Locate the cell with the specified text and output its [x, y] center coordinate. 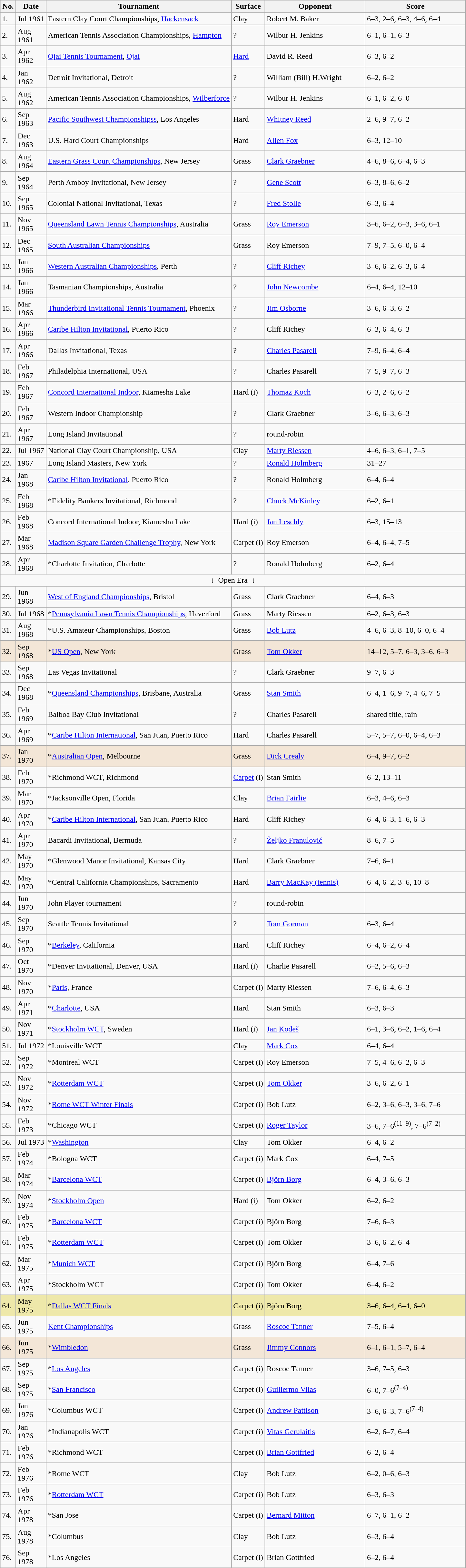
Robert M. Baker [315, 19]
Jul 1973 [31, 1142]
14. [8, 287]
6–2, 13–11 [415, 777]
13. [8, 266]
Jul 1961 [31, 19]
6–7, 6–1, 6–2 [415, 1515]
Date [31, 6]
Jimmy Connors [315, 1347]
6–2, 6–1 [415, 501]
3–6, 7–6(11–9), 7–6(7–2) [415, 1125]
76. [8, 1558]
*Louisville WCT [139, 1046]
Sep 1972 [31, 1062]
6–3, 2–6, 6–3, 4–6, 6–4 [415, 19]
22. [8, 451]
57. [8, 1158]
60. [8, 1221]
44. [8, 903]
*Paris, France [139, 987]
6–4, 6–4, 12–10 [415, 287]
6–3, 2–6, 6–2 [415, 392]
*Charlotte Invitation, Charlotte [139, 563]
Allen Fox [315, 140]
Jan 1962 [31, 77]
Dallas Invitational, Texas [139, 350]
Jan 1970 [31, 756]
61. [8, 1243]
Tournament [139, 6]
12. [8, 245]
shared title, rain [415, 714]
3–6, 6–2, 6–1 [415, 1083]
Aug 1961 [31, 35]
29. [8, 597]
1. [8, 19]
6–2, 6–3, 6–3 [415, 614]
4. [8, 77]
72. [8, 1473]
*Montreal WCT [139, 1062]
3–6, 6–2, 6–3, 3–6, 6–1 [415, 224]
Las Vegas Invitational [139, 672]
6–3, 4–6, 6–3 [415, 798]
Sep 1965 [31, 203]
Thunderbird Invitational Tennis Tournament, Phoenix [139, 308]
Željko Franulović [315, 840]
7–5, 9–7, 6–3 [415, 371]
*Richmond WCT [139, 1452]
62. [8, 1263]
69. [8, 1411]
30. [8, 614]
7–5, 4–6, 6–2, 6–3 [415, 1062]
16. [8, 329]
Tom Gorman [315, 924]
47. [8, 966]
*San Francisco [139, 1389]
Chuck McKinley [315, 501]
3–6, 6–2, 6–4 [415, 1243]
8. [8, 161]
Charlie Pasarell [315, 966]
25. [8, 501]
Jul 1972 [31, 1046]
Western Australian Championships, Perth [139, 266]
Nov 1974 [31, 1200]
Andrew Pattison [315, 1411]
*US Open, New York [139, 651]
66. [8, 1347]
*Australian Open, Melbourne [139, 756]
Sep 1978 [31, 1558]
46. [8, 945]
Colonial National Invitational, Texas [139, 203]
*Queensland Championships, Brisbane, Australia [139, 693]
Eastern Clay Court Championships, Hackensack [139, 19]
6–2, 6–7, 6–4 [415, 1431]
John Newcombe [315, 287]
6–2, 5–6, 6–3 [415, 966]
6–3, 12–10 [415, 140]
*San Jose [139, 1515]
7. [8, 140]
3–6, 7–5, 6–3 [415, 1369]
8–6, 7–5 [415, 840]
70. [8, 1431]
7–9, 7–5, 6–0, 6–4 [415, 245]
6–4, 7–6 [415, 1263]
65. [8, 1327]
6–4, 7–5 [415, 1158]
63. [8, 1285]
45. [8, 924]
*Dallas WCT Finals [139, 1305]
West of England Championships, Bristol [139, 597]
26. [8, 521]
54. [8, 1104]
David R. Reed [315, 56]
Feb 1973 [31, 1125]
National Clay Court Championship, USA [139, 451]
Roger Taylor [315, 1125]
6–4, 6–3, 1–6, 6–3 [415, 819]
2–6, 9–7, 6–2 [415, 119]
Vitas Gerulaitis [315, 1431]
Long Island Invitational [139, 434]
6–4, 9–7, 6–2 [415, 756]
52. [8, 1062]
*Denver Invitational, Denver, USA [139, 966]
Feb 1974 [31, 1158]
Mar 1970 [31, 798]
6–4, 6–2, 6–4 [415, 945]
11. [8, 224]
6–4, 6–3 [415, 597]
55. [8, 1125]
6–0, 7–6(7–4) [415, 1389]
35. [8, 714]
23. [8, 463]
20. [8, 413]
Sep 1964 [31, 182]
Mar 1975 [31, 1263]
Score [415, 6]
7–5, 6–4 [415, 1327]
Feb 1969 [31, 714]
Nov 1965 [31, 224]
6–4, 6–4, 7–5 [415, 543]
*Glenwood Manor Invitational, Kansas City [139, 861]
6–3, 6–2 [415, 56]
5. [8, 98]
14–12, 5–7, 6–3, 3–6, 6–3 [415, 651]
Apr 1962 [31, 56]
Ojai Tennis Tournament, Ojai [139, 56]
58. [8, 1180]
*Stockholm Open [139, 1200]
4–6, 6–3, 6–1, 7–5 [415, 451]
27. [8, 543]
Jun 1970 [31, 903]
Guillermo Vilas [315, 1389]
Tasmanian Championships, Australia [139, 287]
71. [8, 1452]
50. [8, 1029]
6–2, 3–6, 6–3, 3–6, 7–6 [415, 1104]
Philadelphia International, USA [139, 371]
*Rome WCT [139, 1473]
49. [8, 1008]
Kent Championships [139, 1327]
Apr 1969 [31, 735]
56. [8, 1142]
Jan Kodeš [315, 1029]
Jim Osborne [315, 308]
24. [8, 479]
6–2, 0–6, 6–3 [415, 1473]
*Rome WCT Winter Finals [139, 1104]
Dec 1963 [31, 140]
Jan Leschly [315, 521]
74. [8, 1515]
Dec 1968 [31, 693]
17. [8, 350]
*Bologna WCT [139, 1158]
Western Indoor Championship [139, 413]
68. [8, 1389]
Jun 1968 [31, 597]
American Tennis Association Championships, Wilberforce [139, 98]
Aug 1964 [31, 161]
Apr 1967 [31, 434]
*Jacksonville Open, Florida [139, 798]
Pacific Southwest Championshipss, Los Angeles [139, 119]
Fred Stolle [315, 203]
6–1, 3–6, 6–2, 1–6, 6–4 [415, 1029]
Bernard Mitton [315, 1515]
*Chicago WCT [139, 1125]
Detroit Invitational, Detroit [139, 77]
Seattle Tennis Invitational [139, 924]
Jul 1967 [31, 451]
10. [8, 203]
Nov 1971 [31, 1029]
18. [8, 371]
6–4, 6–2, 3–6, 10–8 [415, 882]
May 1975 [31, 1305]
15. [8, 308]
41. [8, 840]
*Berkeley, California [139, 945]
6–3, 8–6, 6–2 [415, 182]
South Australian Championships [139, 245]
Bacardi Invitational, Bermuda [139, 840]
51. [8, 1046]
*Columbus WCT [139, 1411]
6–1, 6–1, 6–3 [415, 35]
1967 [31, 463]
38. [8, 777]
39. [8, 798]
59. [8, 1200]
3–6, 6–3, 6–2 [415, 308]
Whitney Reed [315, 119]
40. [8, 819]
Jan 1968 [31, 479]
Apr 1975 [31, 1285]
*Washington [139, 1142]
Thomaz Koch [315, 392]
3–6, 6–4, 6–4, 6–0 [415, 1305]
5–7, 5–7, 6–0, 6–4, 6–3 [415, 735]
Surface [248, 6]
28. [8, 563]
67. [8, 1369]
6–1, 6–2, 6–0 [415, 98]
4–6, 6–3, 8–10, 6–0, 6–4 [415, 630]
31. [8, 630]
Mar 1974 [31, 1180]
34. [8, 693]
Nov 1970 [31, 987]
Mar 1968 [31, 543]
4–6, 8–6, 6–4, 6–3 [415, 161]
Long Island Masters, New York [139, 463]
37. [8, 756]
*Indianapolis WCT [139, 1431]
Opponent [315, 6]
7–9, 6–4, 6–4 [415, 350]
*Richmond WCT, Richmond [139, 777]
9–7, 6–3 [415, 672]
48. [8, 987]
9. [8, 182]
*Stockholm WCT [139, 1285]
32. [8, 651]
*Munich WCT [139, 1263]
American Tennis Association Championships, Hampton [139, 35]
7–6, 6–4, 6–3 [415, 987]
Perth Amboy Invitational, New Jersey [139, 182]
Sep 1963 [31, 119]
6–4, 1–6, 9–7, 4–6, 7–5 [415, 693]
31–27 [415, 463]
*U.S. Amateur Championships, Boston [139, 630]
3–6, 6–3, 7–6(7–4) [415, 1411]
Balboa Bay Club Invitational [139, 714]
*Pennsylvania Lawn Tennis Championships, Haverford [139, 614]
21. [8, 434]
7–6, 6–1 [415, 861]
33. [8, 672]
64. [8, 1305]
U.S. Hard Court Championships [139, 140]
Jul 1968 [31, 614]
*Wimbledon [139, 1347]
Barry MacKay (tennis) [315, 882]
Dick Crealy [315, 756]
42. [8, 861]
John Player tournament [139, 903]
6–4, 3–6, 6–3 [415, 1180]
*Stockholm WCT, Sweden [139, 1029]
73. [8, 1494]
Aug 1962 [31, 98]
43. [8, 882]
75. [8, 1536]
3–6, 6–2, 6–3, 6–4 [415, 266]
7–6, 6–3 [415, 1221]
2. [8, 35]
6–1, 6–1, 5–7, 6–4 [415, 1347]
William (Bill) H.Wright [315, 77]
*Charlotte, USA [139, 1008]
Aug 1968 [31, 630]
Brian Fairlie [315, 798]
Apr 1978 [31, 1515]
No. [8, 6]
*Columbus [139, 1536]
Gene Scott [315, 182]
Oct 1970 [31, 966]
Dec 1965 [31, 245]
6–3, 6–4, 6–3 [415, 329]
↓ Open Era ↓ [233, 580]
Feb 1970 [31, 777]
Madison Square Garden Challenge Trophy, New York [139, 543]
19. [8, 392]
Eastern Grass Court Championships, New Jersey [139, 161]
Apr 1971 [31, 1008]
Aug 1978 [31, 1536]
*Fidelity Bankers Invitational, Richmond [139, 501]
6–3, 15–13 [415, 521]
6. [8, 119]
*Central California Championships, Sacramento [139, 882]
Apr 1968 [31, 563]
Queensland Lawn Tennis Championships, Australia [139, 224]
36. [8, 735]
Mar 1966 [31, 308]
3. [8, 56]
53. [8, 1083]
3–6, 6–3, 6–3 [415, 413]
